Find where the given text appears and provide that cell's center as [x, y] coordinate. 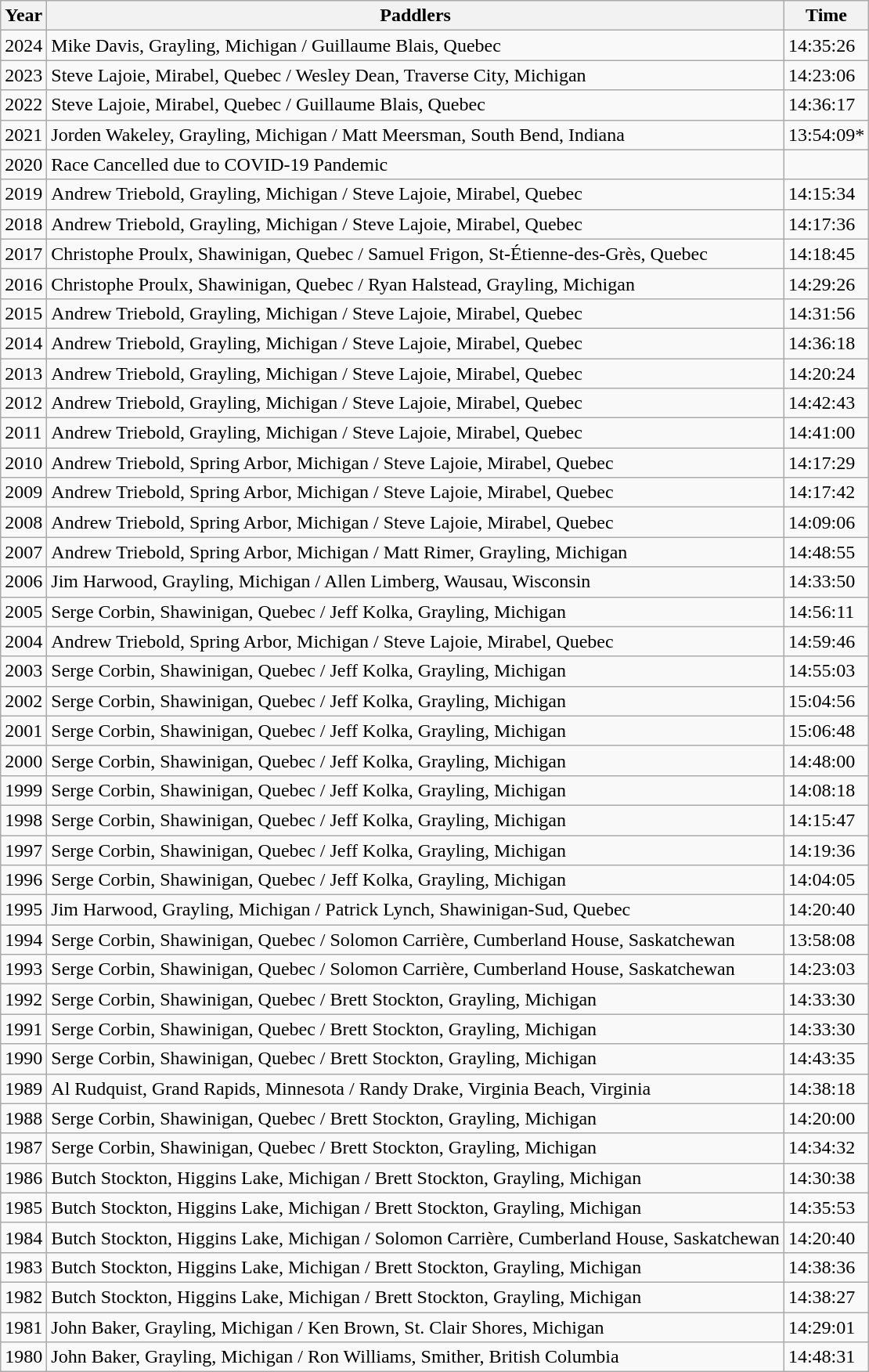
1988 [23, 1118]
14:17:29 [826, 463]
14:29:01 [826, 1327]
John Baker, Grayling, Michigan / Ken Brown, St. Clair Shores, Michigan [416, 1327]
14:48:31 [826, 1357]
14:04:05 [826, 880]
1986 [23, 1178]
14:55:03 [826, 671]
Jorden Wakeley, Grayling, Michigan / Matt Meersman, South Bend, Indiana [416, 135]
14:38:18 [826, 1089]
14:09:06 [826, 522]
2002 [23, 701]
Christophe Proulx, Shawinigan, Quebec / Samuel Frigon, St-Étienne-des-Grès, Quebec [416, 254]
2020 [23, 164]
14:41:00 [826, 433]
1990 [23, 1059]
14:42:43 [826, 403]
2022 [23, 105]
14:35:26 [826, 45]
2007 [23, 552]
14:08:18 [826, 790]
14:31:56 [826, 313]
1999 [23, 790]
Year [23, 16]
2008 [23, 522]
2013 [23, 374]
2015 [23, 313]
2004 [23, 641]
1997 [23, 850]
2006 [23, 582]
2009 [23, 493]
1981 [23, 1327]
Christophe Proulx, Shawinigan, Quebec / Ryan Halstead, Grayling, Michigan [416, 283]
14:34:32 [826, 1148]
14:15:47 [826, 820]
14:48:00 [826, 760]
15:06:48 [826, 731]
Andrew Triebold, Spring Arbor, Michigan / Matt Rimer, Grayling, Michigan [416, 552]
1994 [23, 940]
13:54:09* [826, 135]
Jim Harwood, Grayling, Michigan / Patrick Lynch, Shawinigan-Sud, Quebec [416, 910]
1985 [23, 1208]
Steve Lajoie, Mirabel, Quebec / Guillaume Blais, Quebec [416, 105]
2000 [23, 760]
14:17:36 [826, 224]
13:58:08 [826, 940]
1995 [23, 910]
2023 [23, 75]
1984 [23, 1237]
14:30:38 [826, 1178]
1991 [23, 1029]
2016 [23, 283]
Al Rudquist, Grand Rapids, Minnesota / Randy Drake, Virginia Beach, Virginia [416, 1089]
14:15:34 [826, 194]
1980 [23, 1357]
14:19:36 [826, 850]
14:36:18 [826, 343]
Jim Harwood, Grayling, Michigan / Allen Limberg, Wausau, Wisconsin [416, 582]
Butch Stockton, Higgins Lake, Michigan / Solomon Carrière, Cumberland House, Saskatchewan [416, 1237]
John Baker, Grayling, Michigan / Ron Williams, Smither, British Columbia [416, 1357]
2010 [23, 463]
2019 [23, 194]
14:38:36 [826, 1267]
15:04:56 [826, 701]
Mike Davis, Grayling, Michigan / Guillaume Blais, Quebec [416, 45]
1992 [23, 999]
14:18:45 [826, 254]
2024 [23, 45]
2018 [23, 224]
1996 [23, 880]
1998 [23, 820]
14:59:46 [826, 641]
2001 [23, 731]
1982 [23, 1297]
2012 [23, 403]
14:29:26 [826, 283]
14:20:24 [826, 374]
14:23:03 [826, 969]
14:33:50 [826, 582]
14:35:53 [826, 1208]
1989 [23, 1089]
14:17:42 [826, 493]
14:38:27 [826, 1297]
1983 [23, 1267]
14:48:55 [826, 552]
2005 [23, 612]
14:56:11 [826, 612]
2017 [23, 254]
14:20:00 [826, 1118]
Steve Lajoie, Mirabel, Quebec / Wesley Dean, Traverse City, Michigan [416, 75]
Time [826, 16]
2003 [23, 671]
2014 [23, 343]
2011 [23, 433]
14:43:35 [826, 1059]
2021 [23, 135]
14:23:06 [826, 75]
1993 [23, 969]
14:36:17 [826, 105]
1987 [23, 1148]
Race Cancelled due to COVID-19 Pandemic [416, 164]
Paddlers [416, 16]
